Search for the cell housing the specified text and yield its [X, Y] center coordinate. 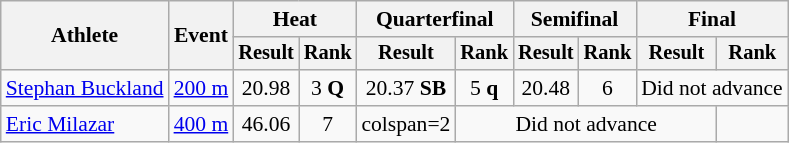
20.37 SB [406, 88]
5 q [484, 88]
Heat [294, 19]
6 [608, 88]
colspan=2 [406, 124]
46.06 [266, 124]
Semifinal [574, 19]
Quarterfinal [434, 19]
Eric Milazar [85, 124]
20.98 [266, 88]
Event [202, 36]
400 m [202, 124]
7 [328, 124]
200 m [202, 88]
3 Q [328, 88]
Stephan Buckland [85, 88]
Final [712, 19]
Athlete [85, 36]
20.48 [546, 88]
